Return the [X, Y] coordinate for the center point of the cell that contains the specified text.  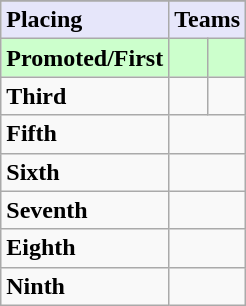
Third [85, 96]
Ninth [85, 286]
Sixth [85, 172]
Eighth [85, 248]
Fifth [85, 134]
Seventh [85, 210]
Promoted/First [85, 58]
Placing [85, 20]
Teams [208, 20]
